For the text-containing cell, return its midpoint in (X, Y) coordinate format. 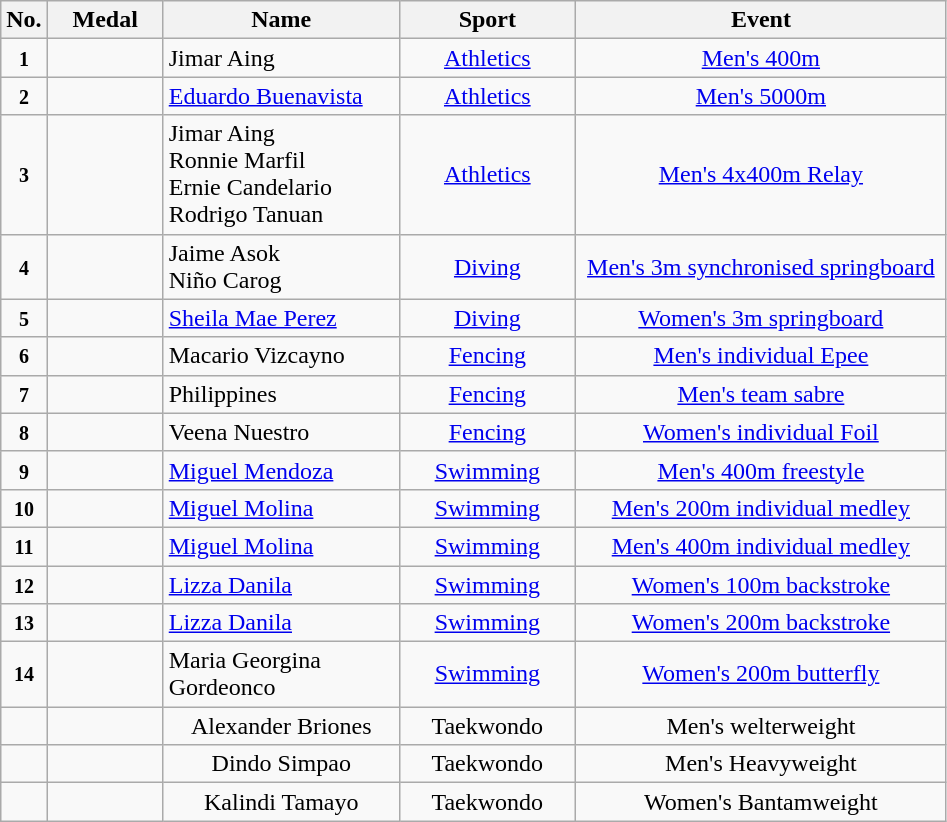
Sport (487, 20)
Maria Georgina Gordeonco (281, 674)
Eduardo Buenavista (281, 96)
Men's 400m freestyle (760, 470)
13 (24, 623)
7 (24, 394)
10 (24, 508)
Macario Vizcayno (281, 356)
3 (24, 174)
Veena Nuestro (281, 432)
Women's 3m springboard (760, 318)
12 (24, 585)
Event (760, 20)
Women's individual Foil (760, 432)
4 (24, 266)
Men's 3m synchronised springboard (760, 266)
5 (24, 318)
Dindo Simpao (281, 764)
Men's welterweight (760, 726)
11 (24, 546)
Men's Heavyweight (760, 764)
Men's 400m individual medley (760, 546)
6 (24, 356)
14 (24, 674)
Men's 4x400m Relay (760, 174)
Jimar AingRonnie MarfilErnie CandelarioRodrigo Tanuan (281, 174)
Men's 400m (760, 58)
Philippines (281, 394)
Jimar Aing (281, 58)
No. (24, 20)
Men's 5000m (760, 96)
Miguel Mendoza (281, 470)
2 (24, 96)
Women's 100m backstroke (760, 585)
Jaime AsokNiño Carog (281, 266)
Men's individual Epee (760, 356)
Men's 200m individual medley (760, 508)
Kalindi Tamayo (281, 802)
Women's 200m butterfly (760, 674)
Sheila Mae Perez (281, 318)
9 (24, 470)
1 (24, 58)
Men's team sabre (760, 394)
Women's Bantamweight (760, 802)
8 (24, 432)
Alexander Briones (281, 726)
Name (281, 20)
Women's 200m backstroke (760, 623)
Medal (105, 20)
